Output the [X, Y] coordinate of the center of the cell containing the given text.  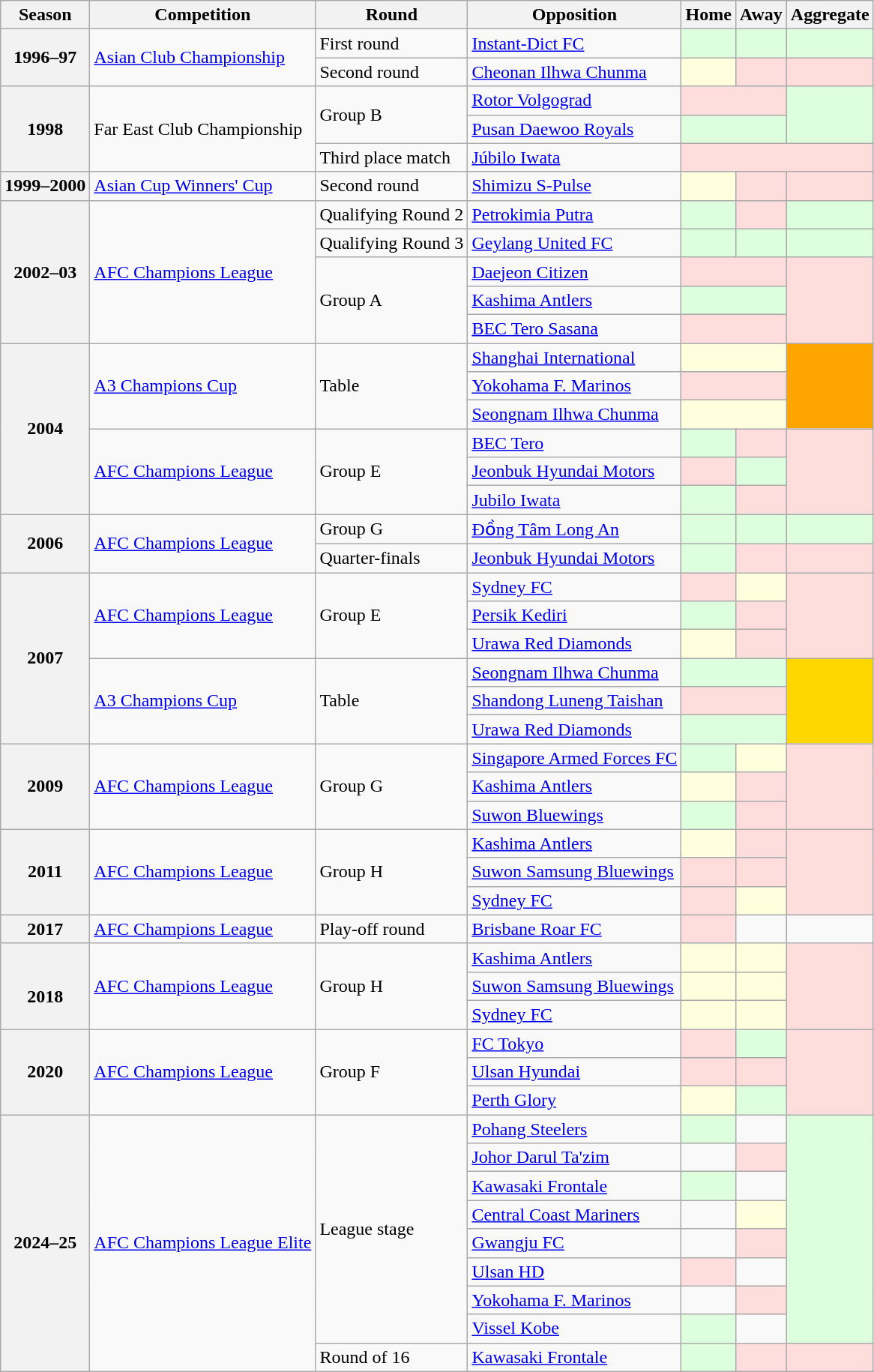
Perth Glory [574, 1101]
2004 [45, 429]
Júbilo Iwata [574, 157]
Away [761, 15]
Quarter-finals [391, 558]
Geylang United FC [574, 243]
Third place match [391, 157]
Gwangju FC [574, 1243]
Shimizu S-Pulse [574, 186]
2002–03 [45, 271]
2024–25 [45, 1243]
Home [708, 15]
Season [45, 15]
Daejeon Citizen [574, 271]
Central Coast Mariners [574, 1215]
Competition [202, 15]
Suwon Bluewings [574, 815]
BEC Tero Sasana [574, 328]
2006 [45, 544]
Play-off round [391, 929]
Singapore Armed Forces FC [574, 758]
BEC Tero [574, 443]
Ulsan Hyundai [574, 1072]
Group B [391, 115]
Asian Cup Winners' Cup [202, 186]
Persik Kediri [574, 616]
2011 [45, 872]
Brisbane Roar FC [574, 929]
Asian Club Championship [202, 58]
Group F [391, 1071]
Rotor Volgograd [574, 100]
Vissel Kobe [574, 1329]
Đồng Tâm Long An [574, 529]
Shandong Luneng Taishan [574, 701]
Shanghai International [574, 358]
Pohang Steelers [574, 1129]
2020 [45, 1071]
1996–97 [45, 58]
Qualifying Round 3 [391, 243]
Round of 16 [391, 1357]
Ulsan HD [574, 1272]
League stage [391, 1229]
Opposition [574, 15]
Round [391, 15]
FC Tokyo [574, 1043]
1998 [45, 129]
AFC Champions League Elite [202, 1243]
Aggregate [830, 15]
Cheonan Ilhwa Chunma [574, 72]
Petrokimia Putra [574, 214]
Jubilo Iwata [574, 500]
Far East Club Championship [202, 129]
Group A [391, 300]
First round [391, 43]
1999–2000 [45, 186]
2007 [45, 658]
2009 [45, 786]
2018 [45, 986]
Johor Darul Ta'zim [574, 1158]
Instant-Dict FC [574, 43]
Qualifying Round 2 [391, 214]
Pusan Daewoo Royals [574, 129]
2017 [45, 929]
